Provide the [X, Y] coordinate of the cell's center where the given text is located.  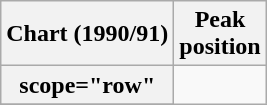
Chart (1990/91) [88, 34]
scope="row" [88, 85]
Peakposition [220, 34]
